Return the [x, y] coordinate for the center point of the cell that contains the specified text.  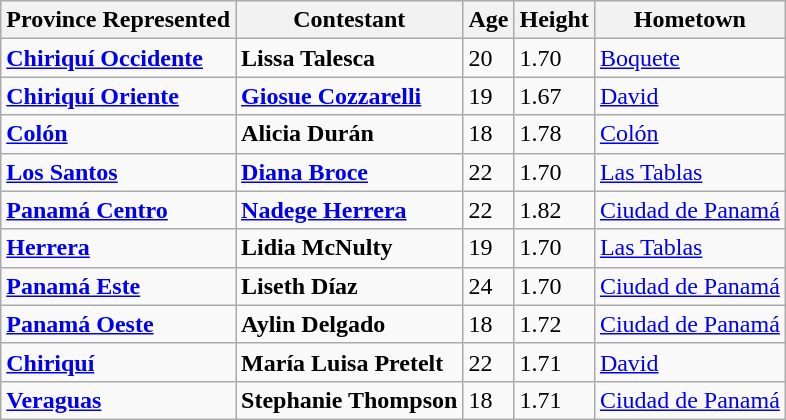
Aylin Delgado [350, 324]
Panamá Este [118, 286]
1.82 [554, 210]
Boquete [690, 58]
Nadege Herrera [350, 210]
Chiriquí Occidente [118, 58]
1.72 [554, 324]
Chiriquí [118, 362]
Lissa Talesca [350, 58]
1.67 [554, 96]
Liseth Díaz [350, 286]
Age [488, 20]
Panamá Centro [118, 210]
Giosue Cozzarelli [350, 96]
María Luisa Pretelt [350, 362]
Lidia McNulty [350, 248]
Panamá Oeste [118, 324]
Alicia Durán [350, 134]
Veraguas [118, 400]
Province Represented [118, 20]
Diana Broce [350, 172]
Height [554, 20]
Los Santos [118, 172]
Stephanie Thompson [350, 400]
Chiriquí Oriente [118, 96]
Hometown [690, 20]
Herrera [118, 248]
1.78 [554, 134]
24 [488, 286]
Contestant [350, 20]
20 [488, 58]
